Identify which cell holds the provided text, then report its [x, y] central coordinate. 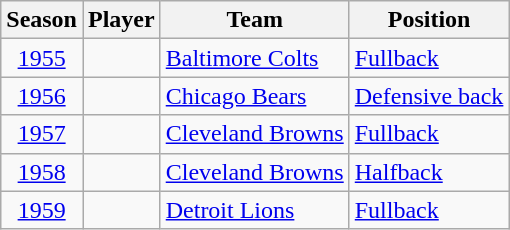
Baltimore Colts [254, 58]
1955 [42, 58]
Player [121, 20]
Season [42, 20]
1958 [42, 172]
Position [429, 20]
Halfback [429, 172]
Detroit Lions [254, 210]
1957 [42, 134]
Defensive back [429, 96]
Chicago Bears [254, 96]
1956 [42, 96]
Team [254, 20]
1959 [42, 210]
